Return [X, Y] of the center of cell containing provided text 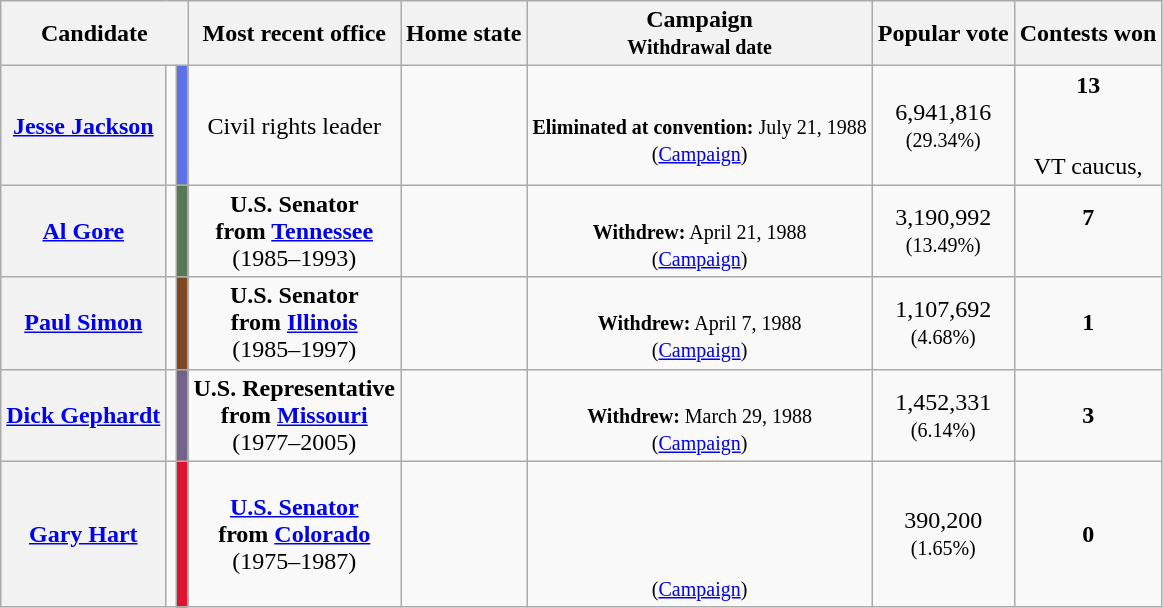
390,200 (1.65%) [943, 534]
Eliminated at convention: July 21, 1988(Campaign) [700, 126]
Withdrew: March 29, 1988(Campaign) [700, 415]
Candidate [94, 34]
3 [1088, 415]
U.S. Senatorfrom Tennessee(1985–1993) [294, 231]
Withdrew: April 7, 1988(Campaign) [700, 323]
Most recent office [294, 34]
Gary Hart [84, 534]
Contests won [1088, 34]
CampaignWithdrawal date [700, 34]
1 [1088, 323]
6,941,816 (29.34%) [943, 126]
0 [1088, 534]
Dick Gephardt [84, 415]
13VT caucus, [1088, 126]
Jesse Jackson [84, 126]
Popular vote [943, 34]
(Campaign) [700, 534]
U.S. Senatorfrom Colorado(1975–1987) [294, 534]
Home state [464, 34]
Civil rights leader [294, 126]
Withdrew: April 21, 1988(Campaign) [700, 231]
U.S. Senatorfrom Illinois(1985–1997) [294, 323]
1,107,692 (4.68%) [943, 323]
U.S. Representativefrom Missouri(1977–2005) [294, 415]
Paul Simon [84, 323]
Al Gore [84, 231]
1,452,331 (6.14%) [943, 415]
7 [1088, 231]
3,190,992 (13.49%) [943, 231]
